From the cell containing the given text, extract its center point as [X, Y] coordinate. 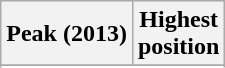
Peak (2013) [67, 34]
Highestposition [178, 34]
